Find where the given text appears and provide that cell's center as (X, Y) coordinate. 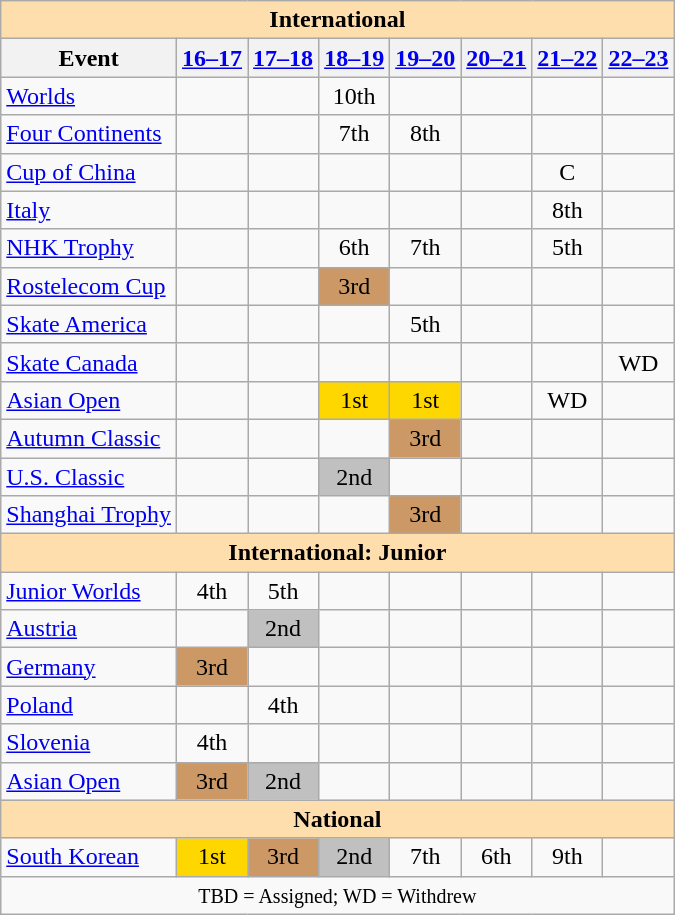
Rostelecom Cup (89, 286)
International (338, 20)
Worlds (89, 96)
South Korean (89, 857)
International: Junior (338, 553)
10th (354, 96)
U.S. Classic (89, 477)
NHK Trophy (89, 248)
National (338, 819)
Four Continents (89, 134)
21–22 (568, 58)
9th (568, 857)
Shanghai Trophy (89, 515)
18–19 (354, 58)
Slovenia (89, 743)
22–23 (638, 58)
17–18 (284, 58)
Austria (89, 629)
Cup of China (89, 172)
C (568, 172)
Germany (89, 667)
19–20 (426, 58)
TBD = Assigned; WD = Withdrew (338, 895)
Autumn Classic (89, 438)
Event (89, 58)
Junior Worlds (89, 591)
20–21 (496, 58)
Italy (89, 210)
Poland (89, 705)
16–17 (212, 58)
Skate America (89, 324)
Skate Canada (89, 362)
